Determine the (X, Y) coordinate at the center of the cell enclosing the given text.  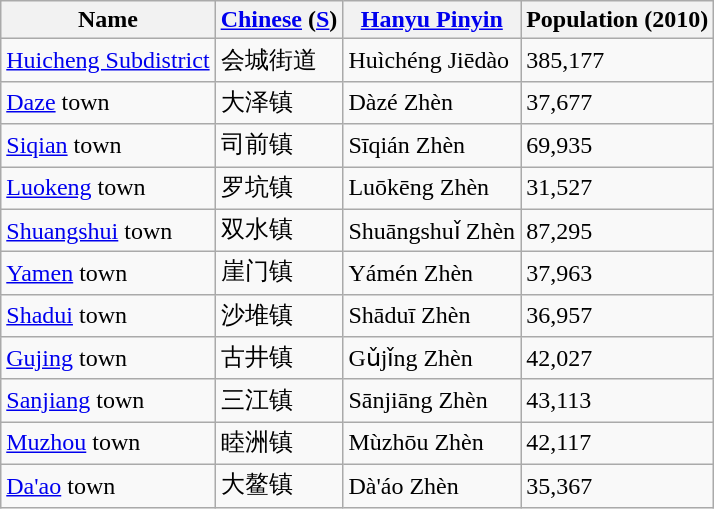
罗坑镇 (279, 188)
崖门镇 (279, 274)
Huicheng Subdistrict (108, 60)
Luokeng town (108, 188)
Sanjiang town (108, 400)
43,113 (618, 400)
Gujing town (108, 358)
Siqian town (108, 146)
Daze town (108, 102)
Dà'áo Zhèn (432, 486)
Shuangshui town (108, 230)
Name (108, 20)
Shāduī Zhèn (432, 316)
Yamen town (108, 274)
会城街道 (279, 60)
Shadui town (108, 316)
Gǔjǐng Zhèn (432, 358)
Huìchéng Jiēdào (432, 60)
古井镇 (279, 358)
司前镇 (279, 146)
Da'ao town (108, 486)
沙堆镇 (279, 316)
三江镇 (279, 400)
42,117 (618, 444)
大鳌镇 (279, 486)
42,027 (618, 358)
Sīqián Zhèn (432, 146)
Shuāngshuǐ Zhèn (432, 230)
69,935 (618, 146)
大泽镇 (279, 102)
385,177 (618, 60)
Population (2010) (618, 20)
35,367 (618, 486)
Chinese (S) (279, 20)
Luōkēng Zhèn (432, 188)
31,527 (618, 188)
Hanyu Pinyin (432, 20)
Muzhou town (108, 444)
37,677 (618, 102)
睦洲镇 (279, 444)
Yámén Zhèn (432, 274)
Dàzé Zhèn (432, 102)
双水镇 (279, 230)
Sānjiāng Zhèn (432, 400)
36,957 (618, 316)
Mùzhōu Zhèn (432, 444)
37,963 (618, 274)
87,295 (618, 230)
